Find where the given text appears and provide that cell's center as (X, Y) coordinate. 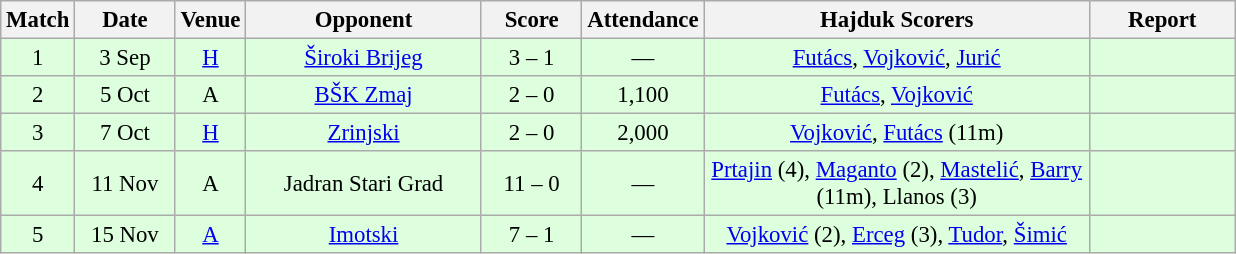
Report (1162, 20)
11 – 0 (532, 184)
1,100 (643, 95)
Hajduk Scorers (897, 20)
BŠK Zmaj (364, 95)
Futács, Vojković, Jurić (897, 58)
11 Nov (126, 184)
Score (532, 20)
3 Sep (126, 58)
3 – 1 (532, 58)
5 (38, 235)
Prtajin (4), Maganto (2), Mastelić, Barry (11m), Llanos (3) (897, 184)
Imotski (364, 235)
Vojković (2), Erceg (3), Tudor, Šimić (897, 235)
2,000 (643, 133)
Jadran Stari Grad (364, 184)
3 (38, 133)
Date (126, 20)
7 – 1 (532, 235)
Match (38, 20)
5 Oct (126, 95)
4 (38, 184)
7 Oct (126, 133)
Venue (210, 20)
Široki Brijeg (364, 58)
2 (38, 95)
Zrinjski (364, 133)
Attendance (643, 20)
15 Nov (126, 235)
Futács, Vojković (897, 95)
Vojković, Futács (11m) (897, 133)
1 (38, 58)
Opponent (364, 20)
